Return (x, y) of the center of cell containing provided text 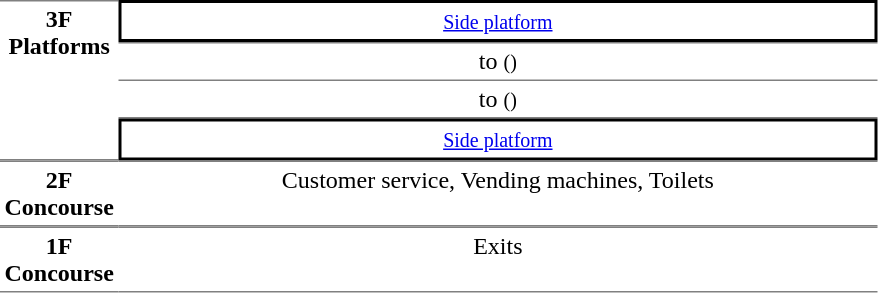
Customer service, Vending machines, Toilets (498, 193)
Exits (498, 259)
3FPlatforms (59, 80)
1FConcourse (59, 259)
2FConcourse (59, 193)
